Locate the cell with the specified text and output its [x, y] center coordinate. 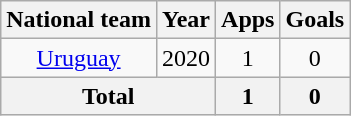
Goals [315, 20]
Total [108, 96]
2020 [186, 58]
Year [186, 20]
National team [79, 20]
Uruguay [79, 58]
Apps [248, 20]
